For the text-containing cell, return its midpoint in (X, Y) coordinate format. 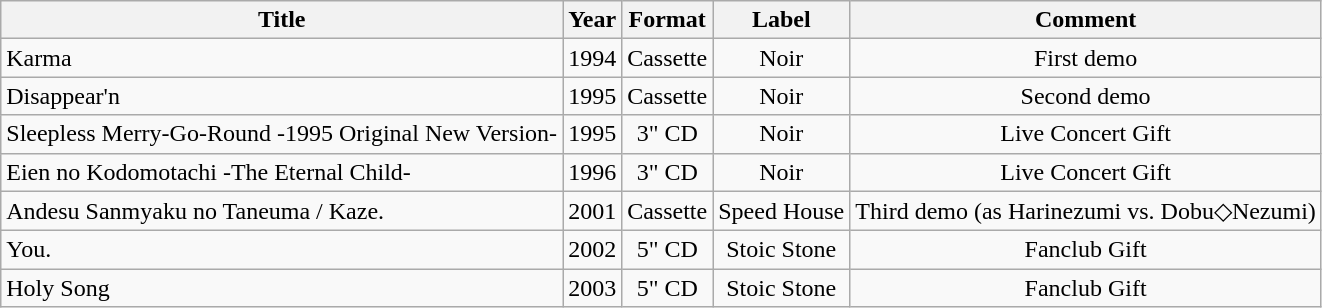
1994 (592, 58)
Speed House (782, 211)
Third demo (as Harinezumi vs. Dobu◇Nezumi) (1086, 211)
You. (282, 250)
Second demo (1086, 96)
First demo (1086, 58)
Title (282, 20)
Year (592, 20)
2002 (592, 250)
Comment (1086, 20)
Label (782, 20)
1996 (592, 172)
Sleepless Merry-Go-Round -1995 Original New Version- (282, 134)
Eien no Kodomotachi -The Eternal Child- (282, 172)
Karma (282, 58)
Holy Song (282, 288)
2001 (592, 211)
Disappear'n (282, 96)
Andesu Sanmyaku no Taneuma / Kaze. (282, 211)
2003 (592, 288)
Format (668, 20)
